Provide the (x, y) coordinate of the cell's center where the given text is located.  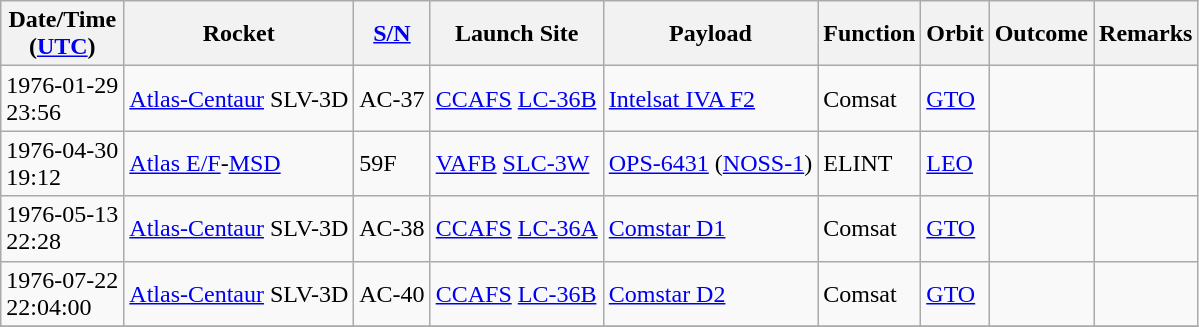
Remarks (1146, 34)
VAFB SLC-3W (516, 164)
Launch Site (516, 34)
Comstar D1 (710, 228)
59F (392, 164)
AC-40 (392, 294)
Orbit (955, 34)
AC-38 (392, 228)
S/N (392, 34)
1976-05-1322:28 (62, 228)
Comstar D2 (710, 294)
1976-01-2923:56 (62, 98)
Atlas E/F-MSD (239, 164)
ELINT (870, 164)
1976-07-2222:04:00 (62, 294)
Date/Time(UTC) (62, 34)
Outcome (1041, 34)
Intelsat IVA F2 (710, 98)
CCAFS LC-36A (516, 228)
1976-04-3019:12 (62, 164)
OPS-6431 (NOSS-1) (710, 164)
Rocket (239, 34)
Payload (710, 34)
AC-37 (392, 98)
LEO (955, 164)
Function (870, 34)
